Return [x, y] of the center of cell containing provided text 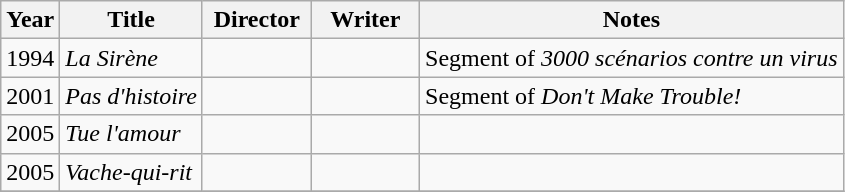
Segment of 3000 scénarios contre un virus [632, 58]
La Sirène [132, 58]
Tue l'amour [132, 134]
Notes [632, 20]
Pas d'histoire [132, 96]
Year [30, 20]
Segment of Don't Make Trouble! [632, 96]
Writer [366, 20]
Director [256, 20]
1994 [30, 58]
2001 [30, 96]
Title [132, 20]
Vache-qui-rit [132, 172]
